Detect which cell encompasses the target text, then output its [X, Y] center coordinate. 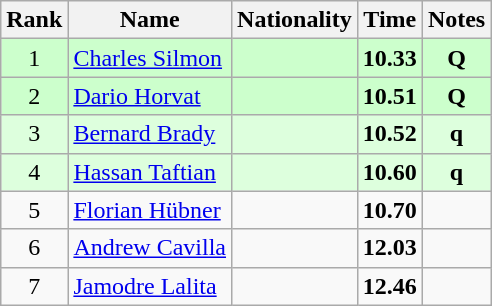
Rank [34, 20]
10.52 [390, 134]
Andrew Cavilla [150, 248]
Nationality [295, 20]
Florian Hübner [150, 210]
12.46 [390, 286]
Dario Horvat [150, 96]
Bernard Brady [150, 134]
7 [34, 286]
6 [34, 248]
Hassan Taftian [150, 172]
10.33 [390, 58]
Time [390, 20]
1 [34, 58]
10.51 [390, 96]
3 [34, 134]
Notes [456, 20]
2 [34, 96]
Jamodre Lalita [150, 286]
Charles Silmon [150, 58]
Name [150, 20]
5 [34, 210]
10.60 [390, 172]
4 [34, 172]
10.70 [390, 210]
12.03 [390, 248]
